Scan for the cell matching the given text and deliver its [x, y] coordinate at center. 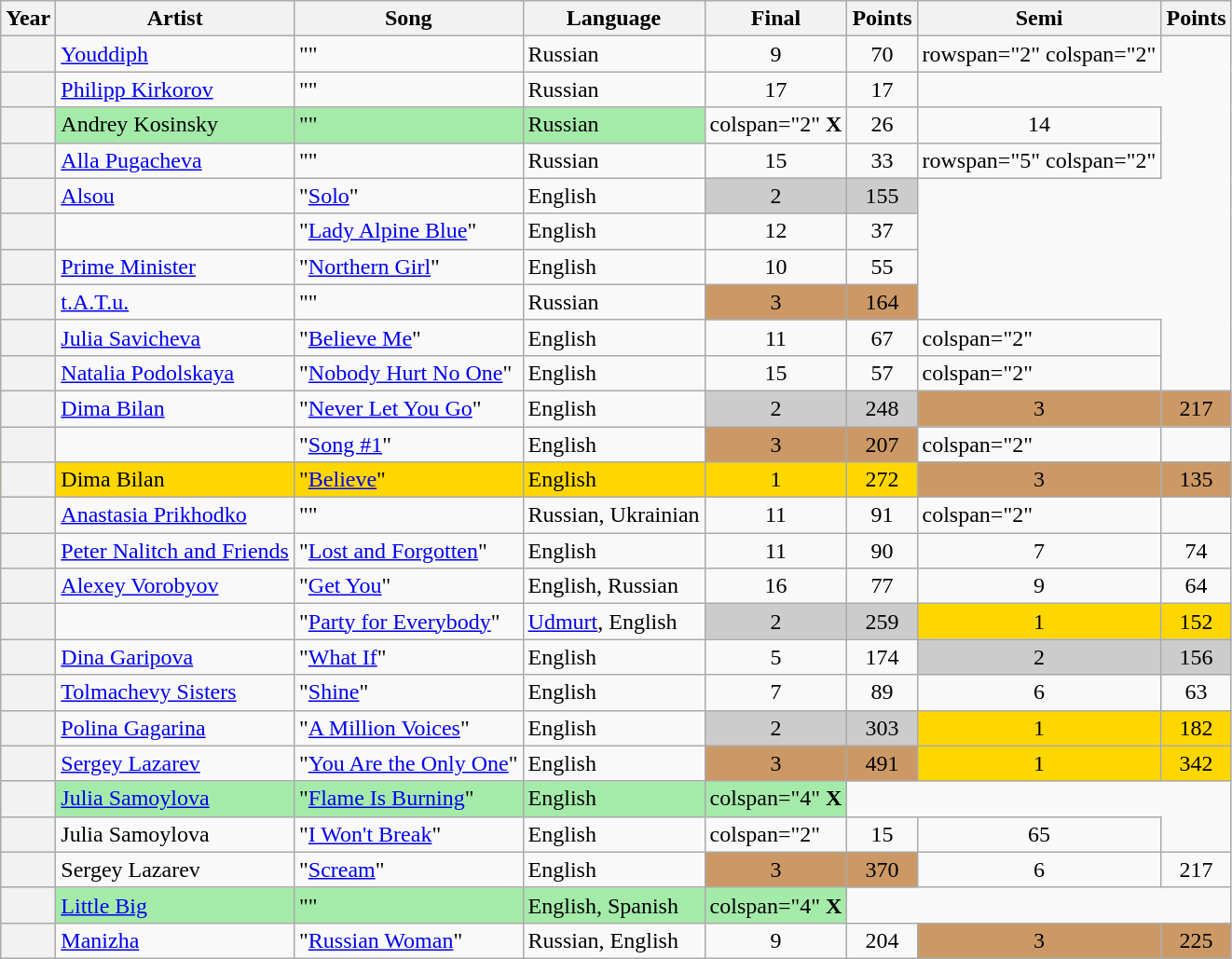
"Believe" [408, 480]
Tolmachevy Sisters [175, 692]
55 [882, 267]
Udmurt, English [613, 622]
Alexey Vorobyov [175, 586]
12 [775, 231]
Alsou [175, 196]
"Get You" [408, 586]
5 [775, 657]
37 [882, 231]
Russian, Ukrainian [613, 515]
"Party for Everybody" [408, 622]
Philipp Kirkorov [175, 89]
"A Million Voices" [408, 728]
"Solo" [408, 196]
57 [882, 373]
89 [882, 692]
370 [882, 870]
Song [408, 19]
64 [1197, 586]
Dina Garipova [175, 657]
248 [882, 408]
182 [1197, 728]
164 [882, 302]
225 [1197, 940]
rowspan="2" colspan="2" [1039, 54]
"Believe Me" [408, 337]
Julia Savicheva [175, 337]
"Russian Woman" [408, 940]
"Lady Alpine Blue" [408, 231]
English, Russian [613, 586]
Andrey Kosinsky [175, 125]
14 [1039, 125]
Polina Gagarina [175, 728]
"Shine" [408, 692]
"I Won't Break" [408, 834]
"Nobody Hurt No One" [408, 373]
Final [775, 19]
65 [1039, 834]
259 [882, 622]
rowspan="5" colspan="2" [1039, 160]
Peter Nalitch and Friends [175, 551]
156 [1197, 657]
155 [882, 196]
26 [882, 125]
Anastasia Prikhodko [175, 515]
"Northern Girl" [408, 267]
colspan="2" X [775, 125]
10 [775, 267]
t.A.T.u. [175, 302]
English, Spanish [613, 905]
Youddiph [175, 54]
90 [882, 551]
135 [1197, 480]
303 [882, 728]
33 [882, 160]
Natalia Podolskaya [175, 373]
"Lost and Forgotten" [408, 551]
"Scream" [408, 870]
91 [882, 515]
"Song #1" [408, 445]
Manizha [175, 940]
"What If" [408, 657]
Russian, English [613, 940]
16 [775, 586]
207 [882, 445]
Little Big [175, 905]
342 [1197, 763]
Language [613, 19]
70 [882, 54]
74 [1197, 551]
491 [882, 763]
67 [882, 337]
"Never Let You Go" [408, 408]
272 [882, 480]
"You Are the Only One" [408, 763]
"Flame Is Burning" [408, 799]
Artist [175, 19]
174 [882, 657]
Semi [1039, 19]
Year [28, 19]
63 [1197, 692]
77 [882, 586]
152 [1197, 622]
204 [882, 940]
Alla Pugacheva [175, 160]
Prime Minister [175, 267]
